Detect which cell encompasses the target text, then output its [X, Y] center coordinate. 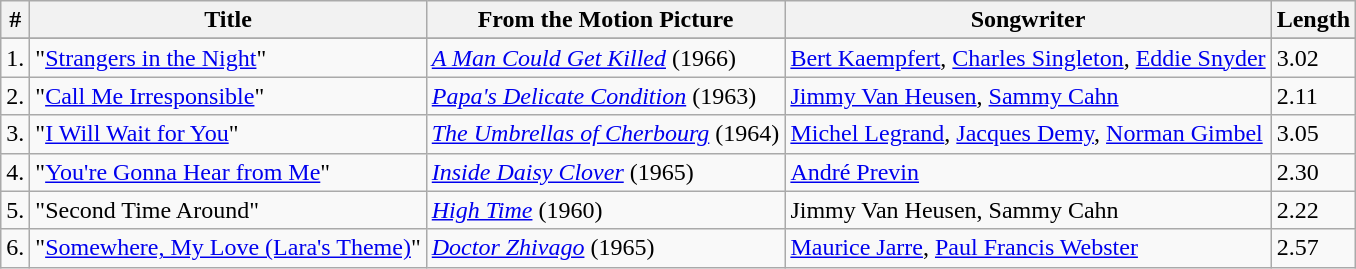
Inside Daisy Clover (1965) [606, 172]
3.05 [1313, 134]
From the Motion Picture [606, 20]
2.30 [1313, 172]
"Strangers in the Night" [228, 58]
2.11 [1313, 96]
6. [16, 248]
The Umbrellas of Cherbourg (1964) [606, 134]
High Time (1960) [606, 210]
2. [16, 96]
"Call Me Irresponsible" [228, 96]
Michel Legrand, Jacques Demy, Norman Gimbel [1028, 134]
3. [16, 134]
Songwriter [1028, 20]
André Previn [1028, 172]
Doctor Zhivago (1965) [606, 248]
Length [1313, 20]
3.02 [1313, 58]
Bert Kaempfert, Charles Singleton, Eddie Snyder [1028, 58]
A Man Could Get Killed (1966) [606, 58]
2.22 [1313, 210]
"I Will Wait for You" [228, 134]
Title [228, 20]
Papa's Delicate Condition (1963) [606, 96]
1. [16, 58]
# [16, 20]
"Second Time Around" [228, 210]
5. [16, 210]
"You're Gonna Hear from Me" [228, 172]
Maurice Jarre, Paul Francis Webster [1028, 248]
4. [16, 172]
2.57 [1313, 248]
"Somewhere, My Love (Lara's Theme)" [228, 248]
